Identify which cell holds the provided text, then report its [X, Y] central coordinate. 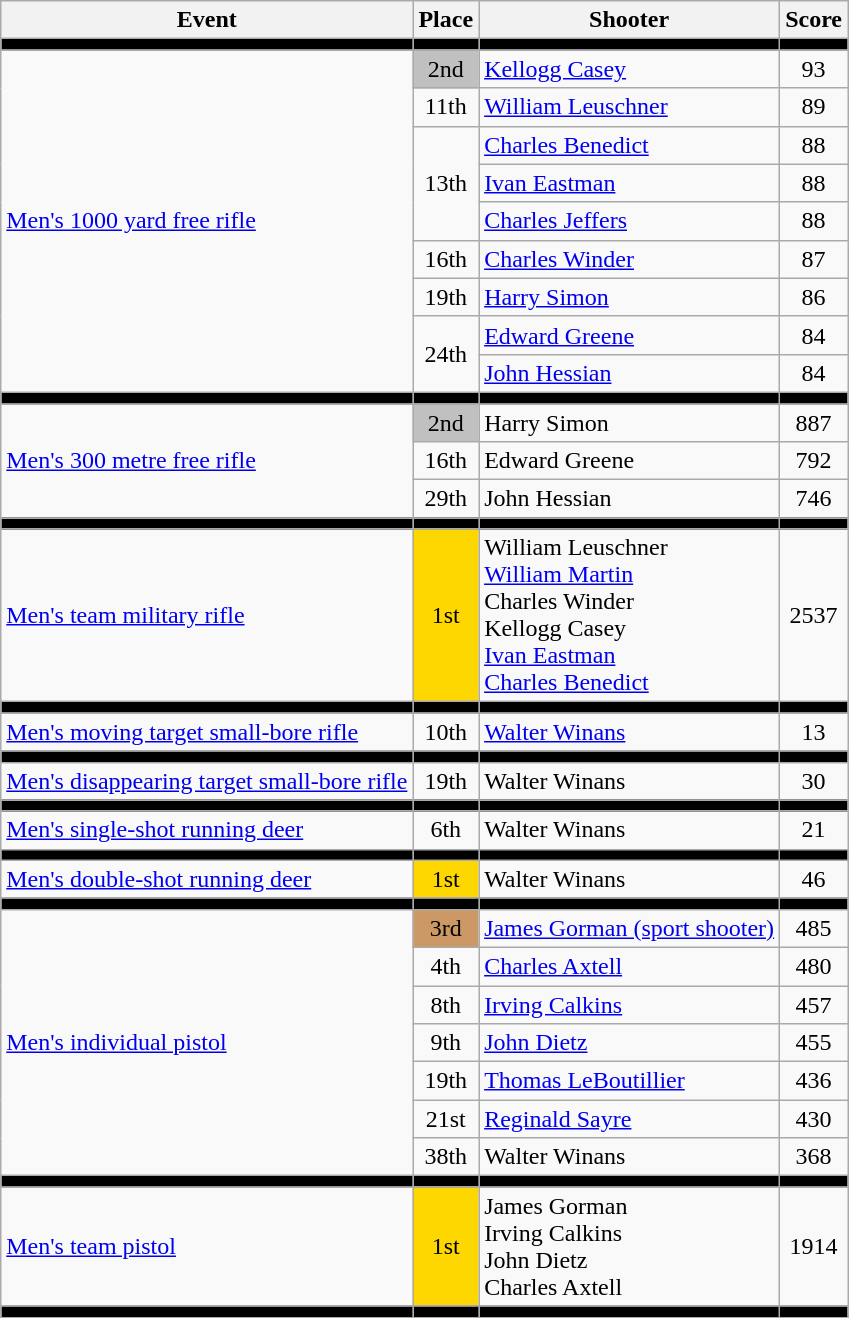
Men's moving target small-bore rifle [207, 732]
John Dietz [630, 1043]
Charles Benedict [630, 145]
James Gorman (sport shooter) [630, 928]
430 [814, 1119]
3rd [446, 928]
Men's single-shot running deer [207, 830]
Men's 1000 yard free rifle [207, 222]
Irving Calkins [630, 1005]
Shooter [630, 20]
Charles Jeffers [630, 221]
13 [814, 732]
Ivan Eastman [630, 183]
Kellogg Casey [630, 69]
480 [814, 966]
Score [814, 20]
Men's disappearing target small-bore rifle [207, 781]
4th [446, 966]
21st [446, 1119]
746 [814, 499]
Charles Winder [630, 259]
Men's 300 metre free rifle [207, 461]
Charles Axtell [630, 966]
436 [814, 1081]
Men's individual pistol [207, 1042]
29th [446, 499]
21 [814, 830]
Thomas LeBoutillier [630, 1081]
792 [814, 461]
30 [814, 781]
93 [814, 69]
457 [814, 1005]
38th [446, 1157]
11th [446, 107]
89 [814, 107]
James Gorman Irving Calkins John Dietz Charles Axtell [630, 1246]
2537 [814, 616]
Men's double-shot running deer [207, 879]
887 [814, 423]
10th [446, 732]
Place [446, 20]
Reginald Sayre [630, 1119]
William Leuschner [630, 107]
485 [814, 928]
William Leuschner William Martin Charles Winder Kellogg Casey Ivan Eastman Charles Benedict [630, 616]
9th [446, 1043]
455 [814, 1043]
86 [814, 297]
87 [814, 259]
8th [446, 1005]
Men's team pistol [207, 1246]
6th [446, 830]
368 [814, 1157]
46 [814, 879]
Men's team military rifle [207, 616]
Event [207, 20]
1914 [814, 1246]
24th [446, 354]
13th [446, 183]
